From the cell containing the given text, extract its center point as [x, y] coordinate. 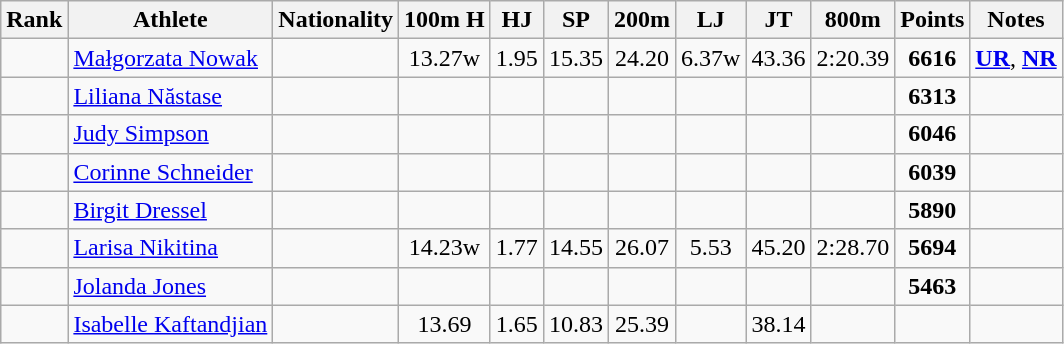
2:28.70 [853, 248]
JT [778, 20]
6.37w [710, 58]
6313 [932, 96]
15.35 [576, 58]
HJ [516, 20]
6046 [932, 134]
26.07 [642, 248]
24.20 [642, 58]
Jolanda Jones [170, 286]
6616 [932, 58]
1.65 [516, 324]
Isabelle Kaftandjian [170, 324]
Birgit Dressel [170, 210]
Liliana Năstase [170, 96]
13.27w [445, 58]
Judy Simpson [170, 134]
2:20.39 [853, 58]
5463 [932, 286]
14.55 [576, 248]
Larisa Nikitina [170, 248]
10.83 [576, 324]
5.53 [710, 248]
Points [932, 20]
SP [576, 20]
Rank [34, 20]
Małgorzata Nowak [170, 58]
5890 [932, 210]
1.95 [516, 58]
Corinne Schneider [170, 172]
45.20 [778, 248]
5694 [932, 248]
100m H [445, 20]
38.14 [778, 324]
UR, NR [1016, 58]
200m [642, 20]
25.39 [642, 324]
13.69 [445, 324]
14.23w [445, 248]
1.77 [516, 248]
43.36 [778, 58]
Notes [1016, 20]
Nationality [336, 20]
6039 [932, 172]
Athlete [170, 20]
800m [853, 20]
LJ [710, 20]
